Detect which cell encompasses the target text, then output its (X, Y) center coordinate. 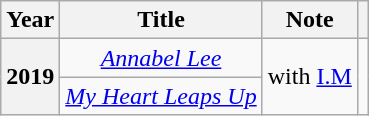
with I.M (310, 77)
Year (30, 20)
My Heart Leaps Up (161, 96)
Note (310, 20)
Title (161, 20)
2019 (30, 77)
Annabel Lee (161, 58)
